Output the (x, y) coordinate of the center of the cell containing the given text.  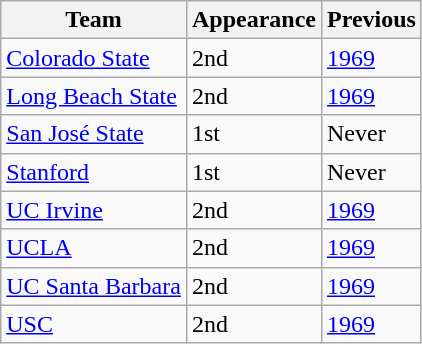
Stanford (94, 172)
Colorado State (94, 58)
Long Beach State (94, 96)
Team (94, 20)
UCLA (94, 248)
UC Santa Barbara (94, 286)
Appearance (254, 20)
UC Irvine (94, 210)
Previous (371, 20)
USC (94, 324)
San José State (94, 134)
